Find where the given text appears and provide that cell's center as (x, y) coordinate. 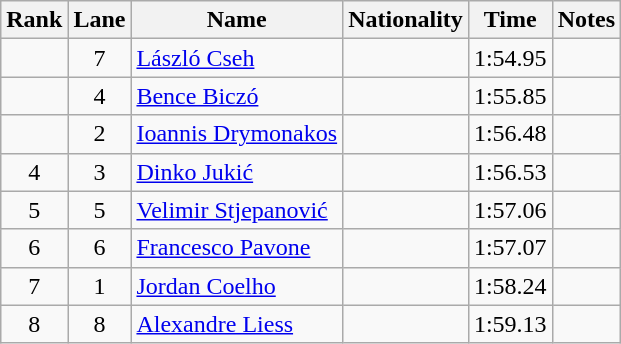
1:55.85 (510, 96)
Alexandre Liess (237, 324)
1 (100, 286)
1:57.07 (510, 248)
1:54.95 (510, 58)
Ioannis Drymonakos (237, 134)
1:59.13 (510, 324)
Name (237, 20)
Francesco Pavone (237, 248)
Jordan Coelho (237, 286)
Time (510, 20)
Nationality (406, 20)
2 (100, 134)
Rank (34, 20)
László Cseh (237, 58)
1:56.53 (510, 172)
1:58.24 (510, 286)
Dinko Jukić (237, 172)
Notes (586, 20)
1:56.48 (510, 134)
1:57.06 (510, 210)
Bence Biczó (237, 96)
Lane (100, 20)
Velimir Stjepanović (237, 210)
3 (100, 172)
